Scan for the cell matching the given text and deliver its (x, y) coordinate at center. 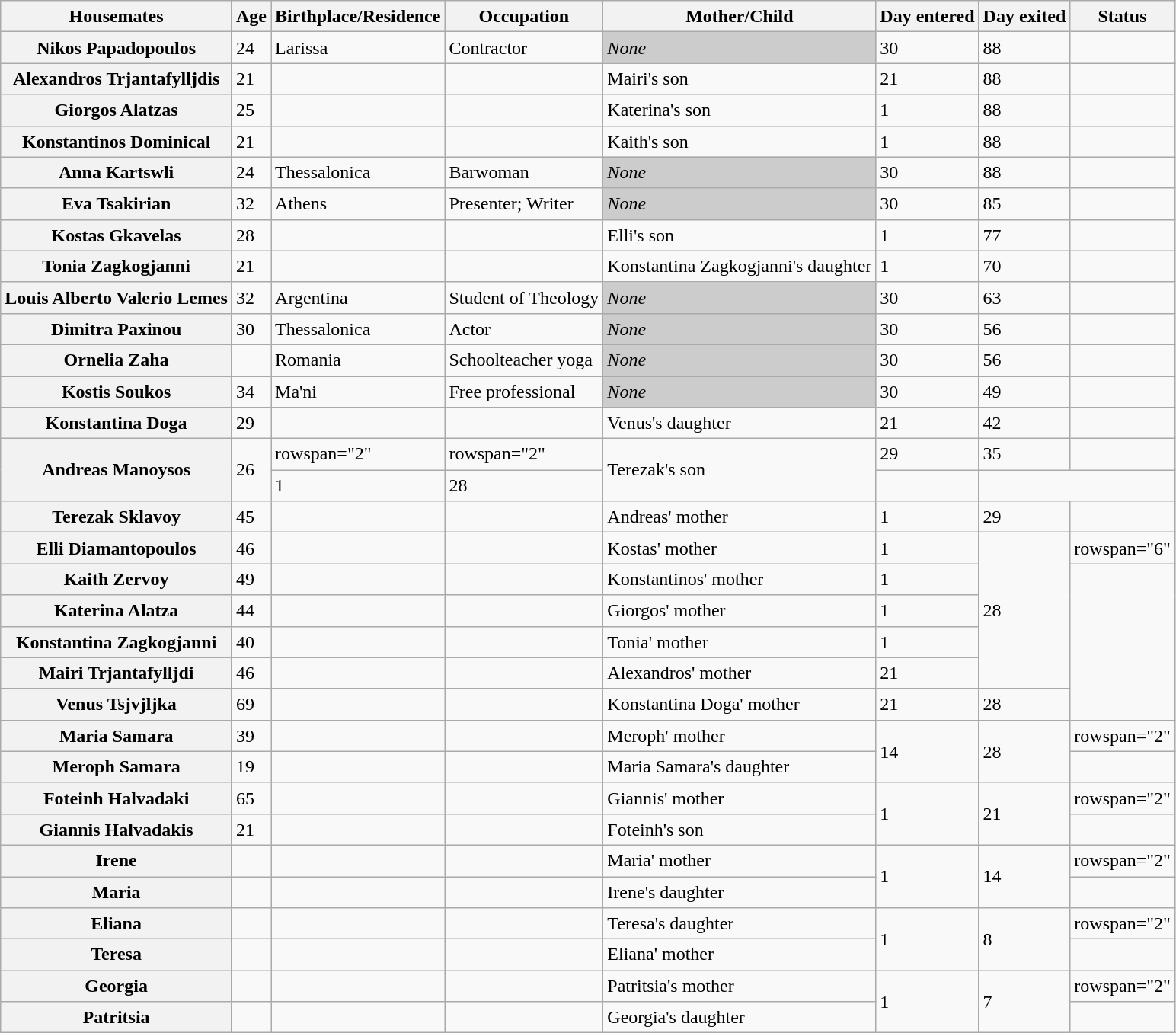
Housemates (117, 17)
Romania (358, 360)
Georgia's daughter (740, 1018)
Presenter; Writer (524, 204)
Patritsia's mother (740, 986)
Birthplace/Residence (358, 17)
Barwoman (524, 172)
77 (1024, 235)
Tonia Zagkogjanni (117, 267)
Terezak's son (740, 470)
Contractor (524, 47)
Giorgos' mother (740, 611)
Ma'ni (358, 392)
8 (1024, 939)
Kostis Soukos (117, 392)
Georgia (117, 986)
Konstantina Zagkogjanni's daughter (740, 267)
Argentina (358, 297)
Mairi Trjantafylljdi (117, 673)
25 (251, 110)
Age (251, 17)
Maria (117, 891)
Patritsia (117, 1018)
Konstantina Doga' mother (740, 704)
Ornelia Zaha (117, 360)
7 (1024, 1002)
Mairi's son (740, 79)
Eva Tsakirian (117, 204)
Anna Kartswli (117, 172)
Andreas' mother (740, 516)
Venus Tsjvjljka (117, 704)
65 (251, 798)
Foteinh's son (740, 829)
Teresa's daughter (740, 923)
63 (1024, 297)
rowspan="6" (1123, 548)
Terezak Sklavoy (117, 516)
Kostas Gkavelas (117, 235)
Dimitra Paxinou (117, 329)
Maria Samara (117, 736)
Konstantina Doga (117, 424)
40 (251, 641)
Irene's daughter (740, 891)
Louis Alberto Valerio Lemes (117, 297)
Maria' mother (740, 861)
Day entered (928, 17)
Konstantinos' mother (740, 579)
Actor (524, 329)
Mother/Child (740, 17)
Elli's son (740, 235)
44 (251, 611)
Giorgos Alatzas (117, 110)
Eliana (117, 923)
Kostas' mother (740, 548)
69 (251, 704)
Student of Theology (524, 297)
Athens (358, 204)
Larissa (358, 47)
Kaith Zervoy (117, 579)
Andreas Manoysos (117, 470)
Alexandros' mother (740, 673)
35 (1024, 454)
Eliana' mother (740, 955)
Katerina Alatza (117, 611)
Occupation (524, 17)
Konstantinos Dominical (117, 142)
Katerina's son (740, 110)
Foteinh Halvadaki (117, 798)
Free professional (524, 392)
Elli Diamantopoulos (117, 548)
85 (1024, 204)
Giannis' mother (740, 798)
42 (1024, 424)
45 (251, 516)
Tonia' mother (740, 641)
Day exited (1024, 17)
19 (251, 766)
Maria Samara's daughter (740, 766)
26 (251, 470)
Schoolteacher yoga (524, 360)
Irene (117, 861)
Konstantina Zagkogjanni (117, 641)
34 (251, 392)
70 (1024, 267)
Meroph' mother (740, 736)
Meroph Samara (117, 766)
39 (251, 736)
Kaith's son (740, 142)
Nikos Papadopoulos (117, 47)
Alexandros Trjantafylljdis (117, 79)
Venus's daughter (740, 424)
Status (1123, 17)
Teresa (117, 955)
Giannis Halvadakis (117, 829)
